Detect which cell encompasses the target text, then output its (X, Y) center coordinate. 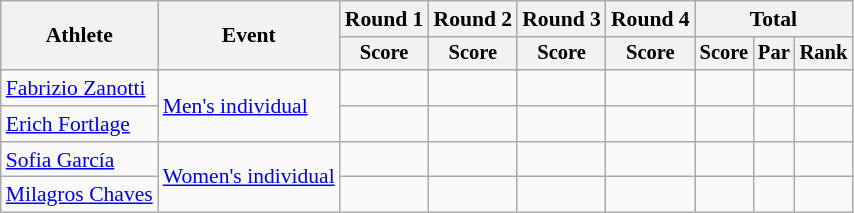
Fabrizio Zanotti (80, 88)
Milagros Chaves (80, 195)
Rank (824, 54)
Par (774, 54)
Sofia García (80, 160)
Athlete (80, 36)
Round 1 (384, 19)
Round 2 (472, 19)
Women's individual (249, 178)
Total (774, 19)
Round 4 (650, 19)
Event (249, 36)
Round 3 (562, 19)
Men's individual (249, 106)
Erich Fortlage (80, 124)
